Determine the [X, Y] coordinate at the center of the cell enclosing the given text.  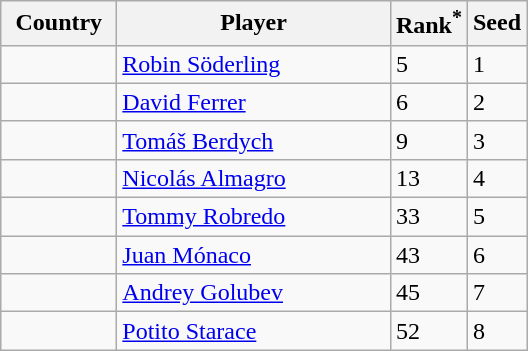
Rank* [428, 24]
3 [496, 140]
52 [428, 331]
9 [428, 140]
Andrey Golubev [254, 293]
Juan Mónaco [254, 255]
Player [254, 24]
2 [496, 102]
Tomáš Berdych [254, 140]
Seed [496, 24]
8 [496, 331]
43 [428, 255]
David Ferrer [254, 102]
4 [496, 178]
7 [496, 293]
Tommy Robredo [254, 217]
Potito Starace [254, 331]
Country [59, 24]
Nicolás Almagro [254, 178]
13 [428, 178]
Robin Söderling [254, 64]
1 [496, 64]
33 [428, 217]
45 [428, 293]
